Return the (x, y) coordinate for the center point of the cell that contains the specified text.  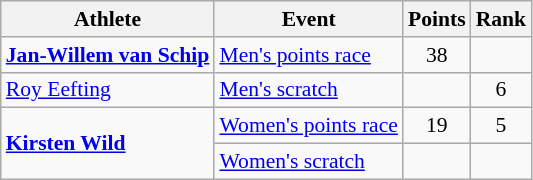
Roy Eefting (108, 90)
Women's points race (308, 126)
Rank (502, 19)
Men's scratch (308, 90)
6 (502, 90)
Women's scratch (308, 162)
38 (437, 55)
Athlete (108, 19)
19 (437, 126)
5 (502, 126)
Points (437, 19)
Jan-Willem van Schip (108, 55)
Kirsten Wild (108, 144)
Men's points race (308, 55)
Event (308, 19)
